From the cell containing the given text, extract its center point as [x, y] coordinate. 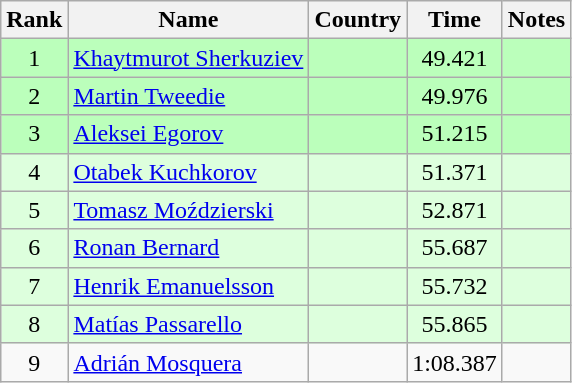
1 [34, 58]
5 [34, 210]
49.976 [455, 96]
Notes [536, 20]
55.865 [455, 324]
8 [34, 324]
6 [34, 248]
49.421 [455, 58]
Otabek Kuchkorov [188, 172]
7 [34, 286]
Time [455, 20]
55.687 [455, 248]
4 [34, 172]
2 [34, 96]
Matías Passarello [188, 324]
51.371 [455, 172]
3 [34, 134]
Aleksei Egorov [188, 134]
51.215 [455, 134]
Adrián Mosquera [188, 362]
55.732 [455, 286]
9 [34, 362]
Name [188, 20]
Khaytmurot Sherkuziev [188, 58]
52.871 [455, 210]
1:08.387 [455, 362]
Country [358, 20]
Rank [34, 20]
Martin Tweedie [188, 96]
Ronan Bernard [188, 248]
Henrik Emanuelsson [188, 286]
Tomasz Moździerski [188, 210]
